Extract the (X, Y) coordinate from the center of the cell holding the provided text.  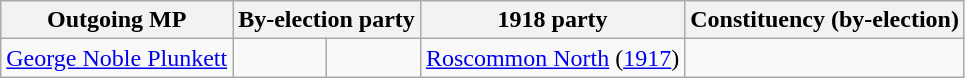
Roscommon North (1917) (552, 58)
Outgoing MP (117, 20)
George Noble Plunkett (117, 58)
By-election party (327, 20)
1918 party (552, 20)
Constituency (by-election) (825, 20)
